Identify which cell holds the provided text, then report its [x, y] central coordinate. 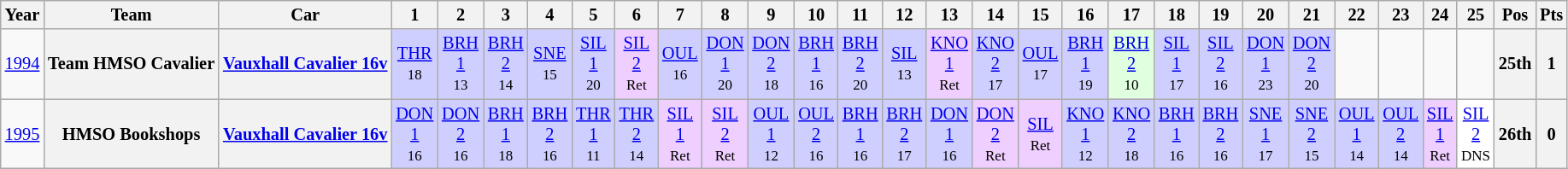
1994 [22, 64]
26th [1515, 134]
22 [1357, 15]
23 [1401, 15]
8 [725, 15]
DON120 [725, 64]
19 [1221, 15]
10 [816, 15]
SNE215 [1312, 134]
Pos [1515, 15]
2 [461, 15]
Year [22, 15]
BRH220 [860, 64]
THR18 [414, 64]
KNO218 [1131, 134]
BRH210 [1131, 64]
DON216 [461, 134]
11 [860, 15]
OUL17 [1041, 64]
DON218 [771, 64]
OUL214 [1401, 134]
THR111 [593, 134]
SIL13 [904, 64]
SIL117 [1177, 64]
OUL114 [1357, 134]
25th [1515, 64]
15 [1041, 15]
BRH118 [506, 134]
1995 [22, 134]
12 [904, 15]
Car [305, 15]
4 [550, 15]
17 [1131, 15]
20 [1266, 15]
7 [680, 15]
Team [132, 15]
DON2Ret [995, 134]
KNO112 [1085, 134]
HMSO Bookshops [132, 134]
25 [1476, 15]
SNE117 [1266, 134]
21 [1312, 15]
SNE15 [550, 64]
SIL2DNS [1476, 134]
BRH214 [506, 64]
3 [506, 15]
OUL16 [680, 64]
13 [949, 15]
BRH119 [1085, 64]
24 [1440, 15]
6 [637, 15]
Team HMSO Cavalier [132, 64]
SIL120 [593, 64]
KNO217 [995, 64]
SIL216 [1221, 64]
9 [771, 15]
DON220 [1312, 64]
5 [593, 15]
BRH217 [904, 134]
DON123 [1266, 64]
KNO1Ret [949, 64]
0 [1552, 134]
OUL112 [771, 134]
THR214 [637, 134]
OUL216 [816, 134]
SILRet [1041, 134]
Pts [1552, 15]
18 [1177, 15]
14 [995, 15]
16 [1085, 15]
BRH113 [461, 64]
